For the text-containing cell, return its midpoint in [x, y] coordinate format. 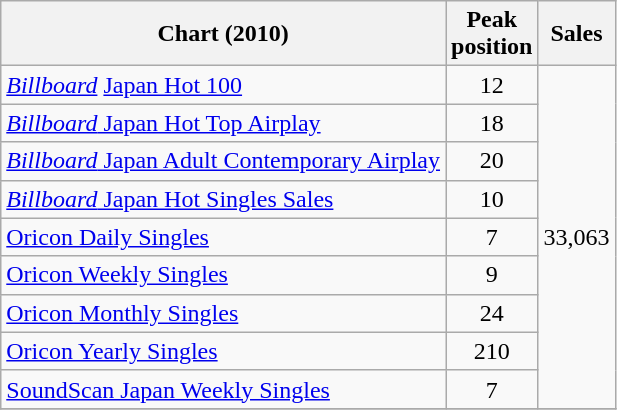
12 [492, 85]
33,063 [576, 238]
10 [492, 199]
Billboard Japan Hot Top Airplay [224, 123]
24 [492, 313]
Billboard Japan Adult Contemporary Airplay [224, 161]
20 [492, 161]
9 [492, 275]
Oricon Weekly Singles [224, 275]
SoundScan Japan Weekly Singles [224, 389]
Chart (2010) [224, 34]
Oricon Daily Singles [224, 237]
Billboard Japan Hot 100 [224, 85]
Sales [576, 34]
Billboard Japan Hot Singles Sales [224, 199]
210 [492, 351]
Oricon Yearly Singles [224, 351]
Peakposition [492, 34]
18 [492, 123]
Oricon Monthly Singles [224, 313]
